Return the (X, Y) coordinate for the center point of the cell that contains the specified text.  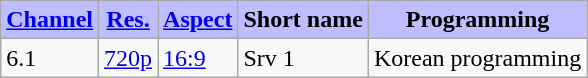
Programming (477, 20)
16:9 (198, 58)
Short name (303, 20)
Res. (128, 20)
Korean programming (477, 58)
720p (128, 58)
Channel (50, 20)
Srv 1 (303, 58)
Aspect (198, 20)
6.1 (50, 58)
